From the cell containing the given text, extract its center point as [X, Y] coordinate. 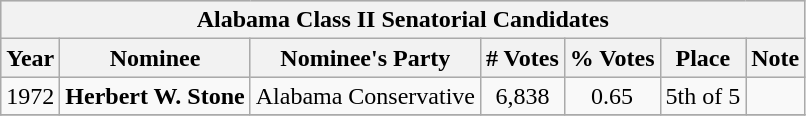
Alabama Conservative [365, 96]
Note [776, 58]
1972 [30, 96]
Nominee's Party [365, 58]
% Votes [612, 58]
0.65 [612, 96]
# Votes [523, 58]
Year [30, 58]
Nominee [155, 58]
6,838 [523, 96]
Herbert W. Stone [155, 96]
5th of 5 [703, 96]
Alabama Class II Senatorial Candidates [403, 20]
Place [703, 58]
